Detect which cell encompasses the target text, then output its (X, Y) center coordinate. 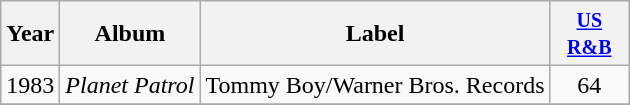
Year (30, 34)
64 (590, 85)
1983 (30, 85)
Tommy Boy/Warner Bros. Records (375, 85)
Planet Patrol (130, 85)
Album (130, 34)
US R&B (590, 34)
Label (375, 34)
